Pinpoint the cell where the given text exists, returning its (x, y) midpoint coordinate. 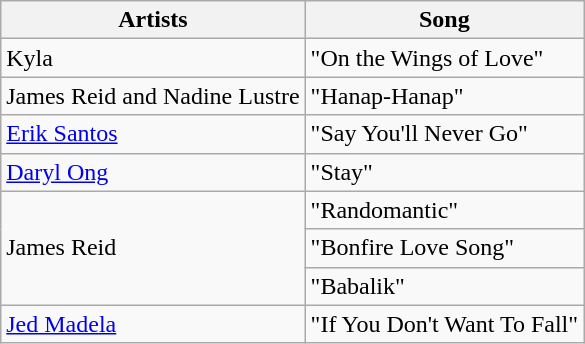
Erik Santos (153, 134)
"Bonfire Love Song" (444, 248)
"Stay" (444, 172)
"Randomantic" (444, 210)
Song (444, 20)
James Reid (153, 248)
Daryl Ong (153, 172)
Kyla (153, 58)
Artists (153, 20)
"On the Wings of Love" (444, 58)
"Babalik" (444, 286)
James Reid and Nadine Lustre (153, 96)
"Say You'll Never Go" (444, 134)
Jed Madela (153, 324)
"If You Don't Want To Fall" (444, 324)
"Hanap-Hanap" (444, 96)
